Scan for the cell matching the given text and deliver its [X, Y] coordinate at center. 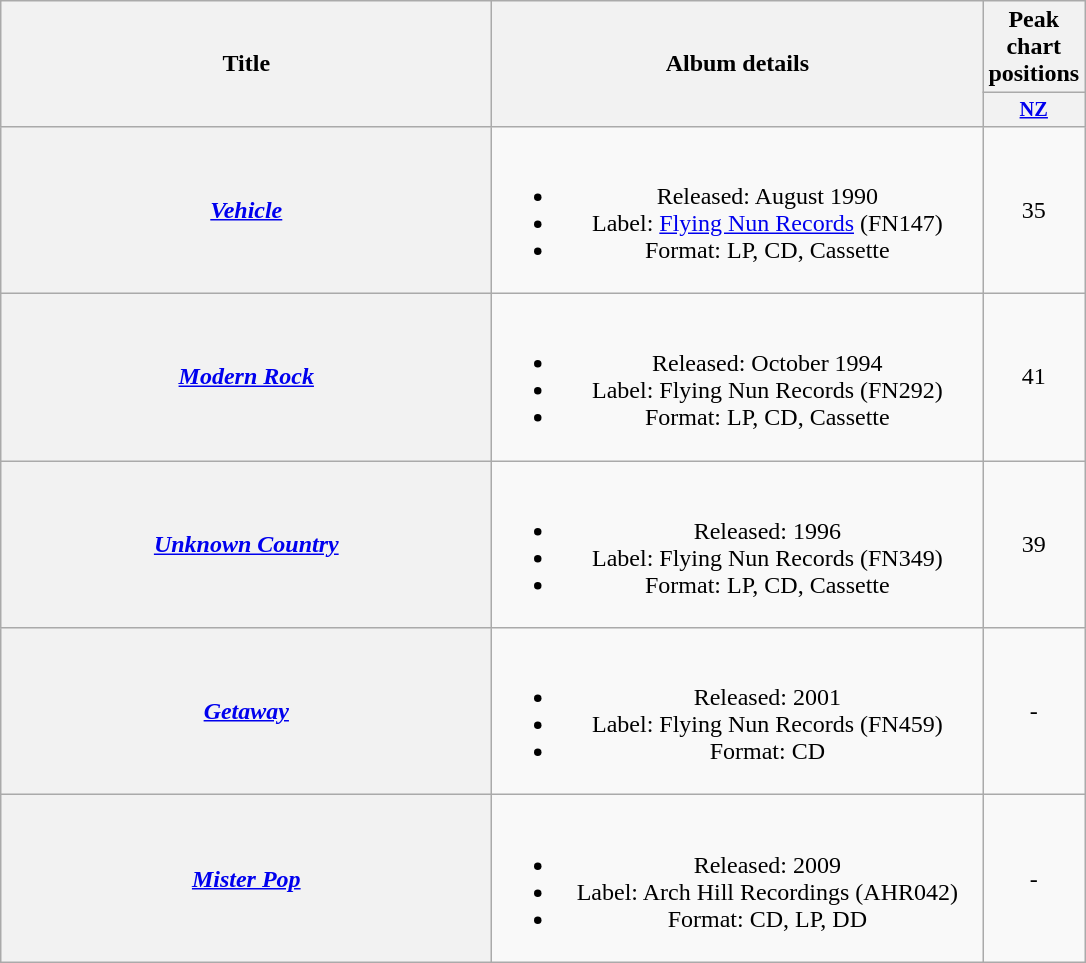
41 [1034, 378]
Mister Pop [246, 878]
Released: 2001Label: Flying Nun Records (FN459)Format: CD [738, 712]
39 [1034, 544]
Released: 2009Label: Arch Hill Recordings (AHR042)Format: CD, LP, DD [738, 878]
Unknown Country [246, 544]
Getaway [246, 712]
Peak chartpositions [1034, 47]
Vehicle [246, 210]
Released: October 1994Label: Flying Nun Records (FN292)Format: LP, CD, Cassette [738, 378]
Title [246, 64]
Released: August 1990Label: Flying Nun Records (FN147)Format: LP, CD, Cassette [738, 210]
Released: 1996Label: Flying Nun Records (FN349)Format: LP, CD, Cassette [738, 544]
NZ [1034, 110]
Modern Rock [246, 378]
35 [1034, 210]
Album details [738, 64]
